For the text-containing cell, return its midpoint in [X, Y] coordinate format. 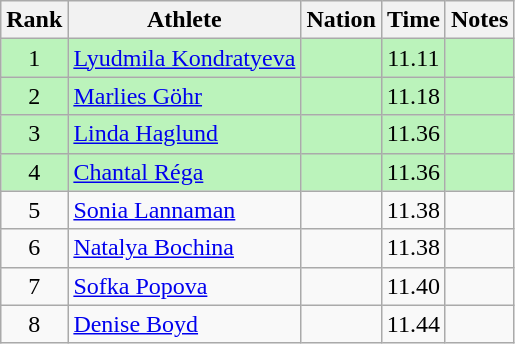
Sofka Popova [184, 286]
11.44 [413, 324]
Chantal Réga [184, 172]
7 [34, 286]
Rank [34, 20]
Time [413, 20]
8 [34, 324]
Notes [479, 20]
5 [34, 210]
6 [34, 248]
Linda Haglund [184, 134]
11.18 [413, 96]
Sonia Lannaman [184, 210]
Lyudmila Kondratyeva [184, 58]
11.40 [413, 286]
Nation [341, 20]
4 [34, 172]
1 [34, 58]
3 [34, 134]
Denise Boyd [184, 324]
Marlies Göhr [184, 96]
Athlete [184, 20]
Natalya Bochina [184, 248]
2 [34, 96]
11.11 [413, 58]
